Provide the (x, y) coordinate of the cell's center where the given text is located.  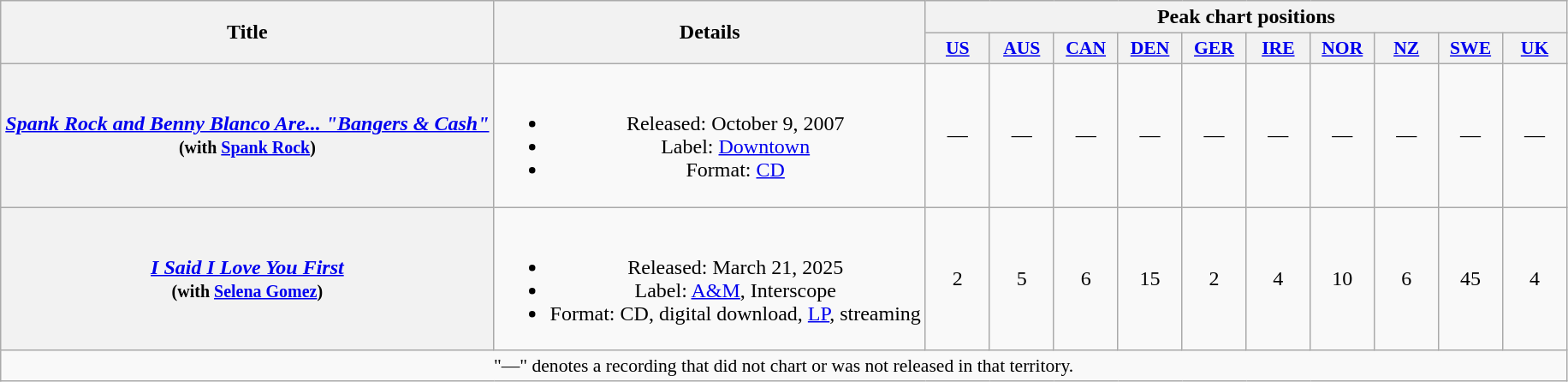
AUS (1022, 49)
10 (1342, 279)
"—" denotes a recording that did not chart or was not released in that territory. (784, 366)
GER (1214, 49)
Details (710, 33)
5 (1022, 279)
DEN (1150, 49)
Spank Rock and Benny Blanco Are... "Bangers & Cash"(with Spank Rock) (247, 135)
15 (1150, 279)
Title (247, 33)
SWE (1470, 49)
IRE (1279, 49)
NOR (1342, 49)
NZ (1407, 49)
Peak chart positions (1246, 17)
45 (1470, 279)
CAN (1085, 49)
UK (1535, 49)
Released: March 21, 2025Label: A&M, InterscopeFormat: CD, digital download, LP, streaming (710, 279)
US (957, 49)
I Said I Love You First(with Selena Gomez) (247, 279)
Released: October 9, 2007Label: DowntownFormat: CD (710, 135)
